Find where the given text appears and provide that cell's center as [X, Y] coordinate. 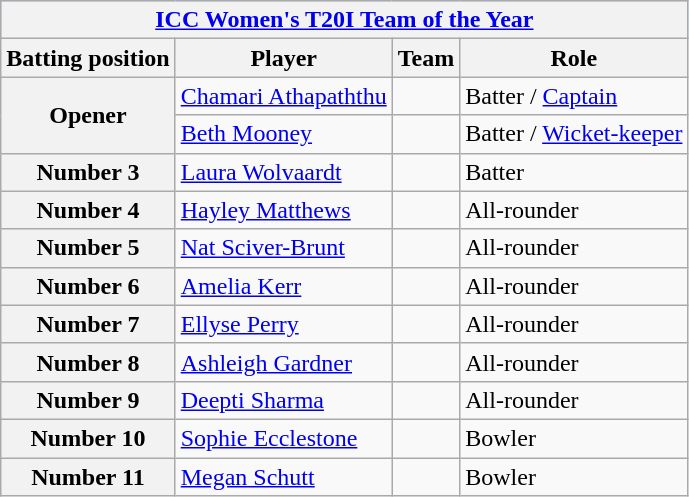
Number 8 [88, 362]
Batter [574, 172]
Nat Sciver-Brunt [284, 248]
Opener [88, 115]
Beth Mooney [284, 134]
Amelia Kerr [284, 286]
Batter / Wicket-keeper [574, 134]
Team [426, 58]
Number 11 [88, 477]
Chamari Athapaththu [284, 96]
Deepti Sharma [284, 400]
Hayley Matthews [284, 210]
Number 5 [88, 248]
Ellyse Perry [284, 324]
Number 6 [88, 286]
ICC Women's T20I Team of the Year [344, 20]
Number 9 [88, 400]
Number 4 [88, 210]
Batter / Captain [574, 96]
Number 7 [88, 324]
Number 10 [88, 438]
Sophie Ecclestone [284, 438]
Batting position [88, 58]
Laura Wolvaardt [284, 172]
Number 3 [88, 172]
Role [574, 58]
Megan Schutt [284, 477]
Ashleigh Gardner [284, 362]
Player [284, 58]
